Pinpoint the cell where the given text exists, returning its [X, Y] midpoint coordinate. 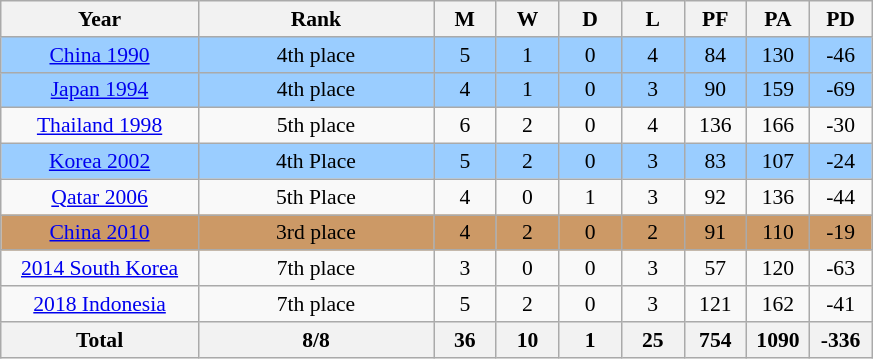
5th Place [316, 197]
-19 [840, 233]
-63 [840, 269]
107 [778, 162]
110 [778, 233]
M [466, 19]
China 2010 [100, 233]
D [590, 19]
754 [716, 340]
159 [778, 90]
-30 [840, 126]
-69 [840, 90]
5th place [316, 126]
PF [716, 19]
90 [716, 90]
-24 [840, 162]
130 [778, 55]
83 [716, 162]
W [528, 19]
162 [778, 304]
10 [528, 340]
6 [466, 126]
Japan 1994 [100, 90]
1090 [778, 340]
PA [778, 19]
36 [466, 340]
-336 [840, 340]
Total [100, 340]
Thailand 1998 [100, 126]
2018 Indonesia [100, 304]
57 [716, 269]
121 [716, 304]
Rank [316, 19]
PD [840, 19]
2014 South Korea [100, 269]
L [652, 19]
91 [716, 233]
Korea 2002 [100, 162]
120 [778, 269]
Year [100, 19]
4th Place [316, 162]
166 [778, 126]
3rd place [316, 233]
-44 [840, 197]
92 [716, 197]
-46 [840, 55]
Qatar 2006 [100, 197]
25 [652, 340]
84 [716, 55]
China 1990 [100, 55]
-41 [840, 304]
8/8 [316, 340]
